Return the (X, Y) coordinate for the center point of the cell that contains the specified text.  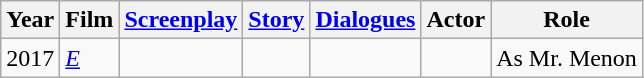
Story (276, 20)
Actor (456, 20)
Dialogues (366, 20)
E (90, 58)
Year (30, 20)
Role (567, 20)
Film (90, 20)
2017 (30, 58)
Screenplay (181, 20)
As Mr. Menon (567, 58)
